Locate the cell with the specified text and output its (x, y) center coordinate. 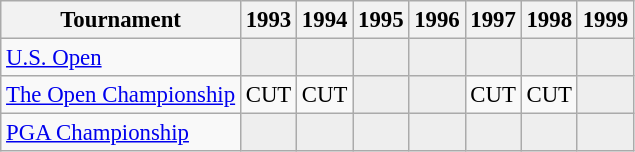
1994 (325, 20)
Tournament (121, 20)
U.S. Open (121, 58)
1993 (268, 20)
1998 (549, 20)
1999 (605, 20)
The Open Championship (121, 95)
PGA Championship (121, 133)
1997 (493, 20)
1996 (437, 20)
1995 (381, 20)
